Return the (x, y) coordinate for the center point of the cell that contains the specified text.  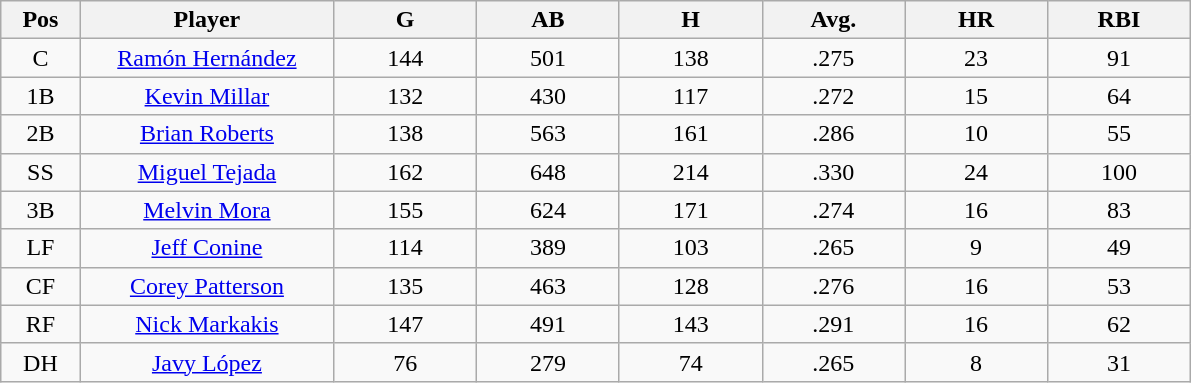
RF (40, 324)
.291 (834, 324)
162 (406, 172)
1B (40, 96)
AB (548, 20)
2B (40, 134)
132 (406, 96)
74 (690, 362)
Melvin Mora (207, 210)
Ramón Hernández (207, 58)
23 (976, 58)
161 (690, 134)
389 (548, 248)
117 (690, 96)
10 (976, 134)
.275 (834, 58)
430 (548, 96)
114 (406, 248)
Avg. (834, 20)
9 (976, 248)
Kevin Millar (207, 96)
64 (1118, 96)
135 (406, 286)
.330 (834, 172)
.274 (834, 210)
RBI (1118, 20)
62 (1118, 324)
128 (690, 286)
SS (40, 172)
501 (548, 58)
49 (1118, 248)
53 (1118, 286)
C (40, 58)
624 (548, 210)
463 (548, 286)
.276 (834, 286)
Pos (40, 20)
491 (548, 324)
Miguel Tejada (207, 172)
CF (40, 286)
HR (976, 20)
.286 (834, 134)
83 (1118, 210)
144 (406, 58)
171 (690, 210)
Brian Roberts (207, 134)
214 (690, 172)
103 (690, 248)
24 (976, 172)
8 (976, 362)
G (406, 20)
.272 (834, 96)
563 (548, 134)
147 (406, 324)
143 (690, 324)
100 (1118, 172)
279 (548, 362)
LF (40, 248)
Nick Markakis (207, 324)
3B (40, 210)
55 (1118, 134)
DH (40, 362)
Player (207, 20)
Corey Patterson (207, 286)
H (690, 20)
155 (406, 210)
91 (1118, 58)
31 (1118, 362)
Jeff Conine (207, 248)
Javy López (207, 362)
648 (548, 172)
76 (406, 362)
15 (976, 96)
